For the text-containing cell, return its midpoint in (x, y) coordinate format. 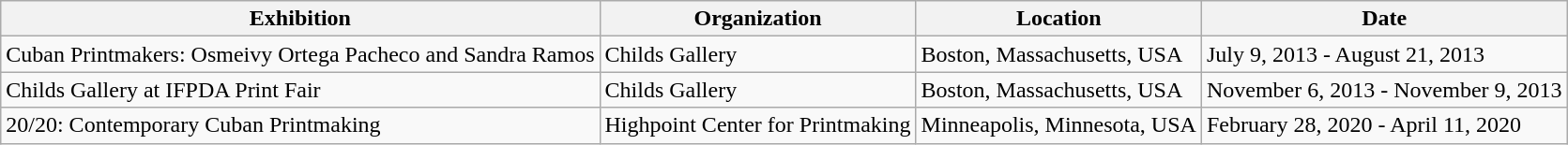
Date (1384, 19)
Highpoint Center for Printmaking (758, 125)
Minneapolis, Minnesota, USA (1058, 125)
Cuban Printmakers: Osmeivy Ortega Pacheco and Sandra Ramos (300, 54)
Exhibition (300, 19)
November 6, 2013 - November 9, 2013 (1384, 90)
Childs Gallery at IFPDA Print Fair (300, 90)
Location (1058, 19)
February 28, 2020 - April 11, 2020 (1384, 125)
Organization (758, 19)
July 9, 2013 - August 21, 2013 (1384, 54)
20/20: Contemporary Cuban Printmaking (300, 125)
